Identify which cell holds the provided text, then report its (X, Y) central coordinate. 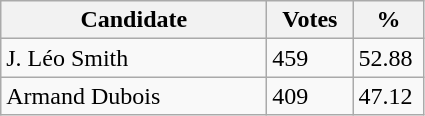
J. Léo Smith (134, 58)
% (388, 20)
52.88 (388, 58)
459 (310, 58)
Candidate (134, 20)
Armand Dubois (134, 96)
Votes (310, 20)
47.12 (388, 96)
409 (310, 96)
